Find where the given text appears and provide that cell's center as [X, Y] coordinate. 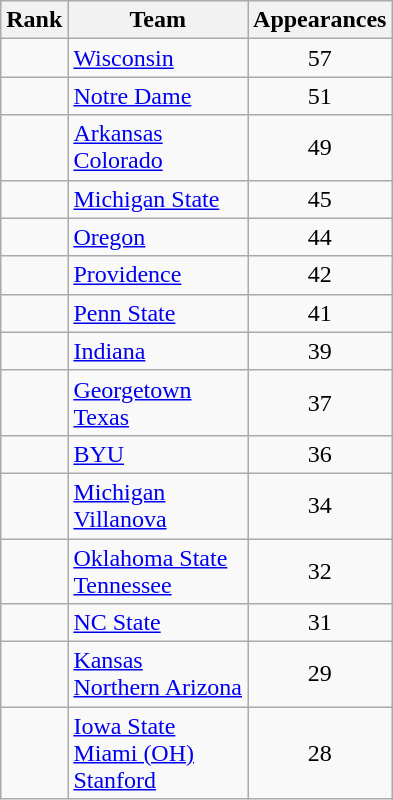
29 [320, 674]
Oregon [158, 237]
NC State [158, 623]
Wisconsin [158, 58]
BYU [158, 454]
57 [320, 58]
42 [320, 275]
Team [158, 20]
41 [320, 313]
51 [320, 96]
Oklahoma StateTennessee [158, 570]
34 [320, 506]
49 [320, 148]
Appearances [320, 20]
KansasNorthern Arizona [158, 674]
44 [320, 237]
36 [320, 454]
31 [320, 623]
ArkansasColorado [158, 148]
32 [320, 570]
Michigan State [158, 199]
MichiganVillanova [158, 506]
Rank [34, 20]
39 [320, 351]
28 [320, 753]
Indiana [158, 351]
Penn State [158, 313]
GeorgetownTexas [158, 402]
Providence [158, 275]
Iowa StateMiami (OH)Stanford [158, 753]
37 [320, 402]
Notre Dame [158, 96]
45 [320, 199]
